Capture the cell that displays the provided text and extract its [x, y] central coordinate. 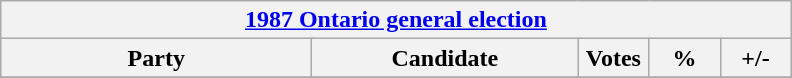
% [684, 58]
Party [156, 58]
+/- [756, 58]
Votes [614, 58]
1987 Ontario general election [396, 20]
Candidate [445, 58]
